Return (X, Y) of the center of cell containing provided text 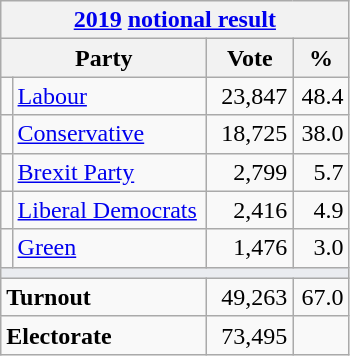
2019 notional result (175, 20)
49,263 (250, 297)
Party (104, 58)
3.0 (321, 248)
4.9 (321, 210)
% (321, 58)
Turnout (104, 297)
18,725 (250, 134)
38.0 (321, 134)
Vote (250, 58)
5.7 (321, 172)
2,799 (250, 172)
67.0 (321, 297)
48.4 (321, 96)
Liberal Democrats (110, 210)
73,495 (250, 335)
Labour (110, 96)
Green (110, 248)
Electorate (104, 335)
Conservative (110, 134)
2,416 (250, 210)
Brexit Party (110, 172)
1,476 (250, 248)
23,847 (250, 96)
